Provide the (X, Y) coordinate of the cell's center where the given text is located.  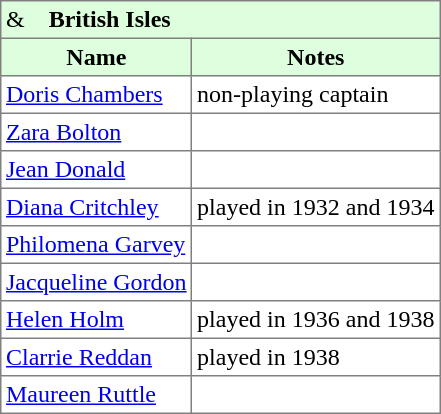
Notes (316, 57)
non-playing captain (316, 95)
played in 1932 and 1934 (316, 207)
Name (96, 57)
Zara Bolton (96, 132)
Helen Holm (96, 320)
Diana Critchley (96, 207)
& British Isles (220, 20)
Doris Chambers (96, 95)
played in 1938 (316, 357)
Jean Donald (96, 170)
played in 1936 and 1938 (316, 320)
Jacqueline Gordon (96, 282)
Philomena Garvey (96, 245)
Clarrie Reddan (96, 357)
Maureen Ruttle (96, 395)
